Capture the cell that displays the provided text and extract its [x, y] central coordinate. 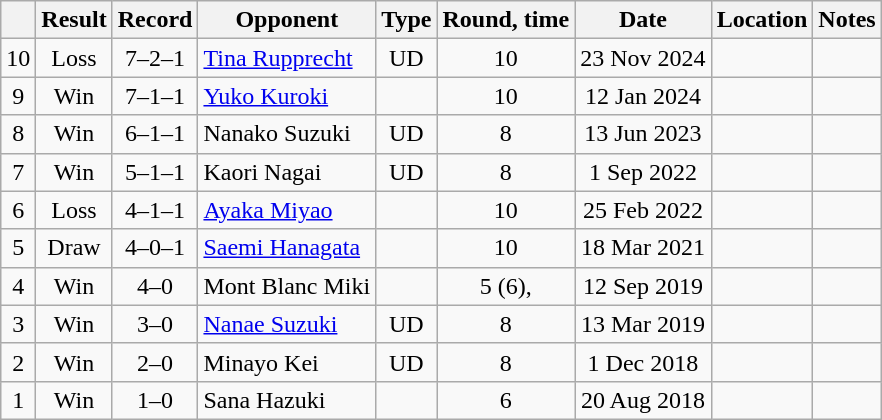
Sana Hazuki [287, 400]
Opponent [287, 20]
4–0–1 [155, 248]
Location [762, 20]
3–0 [155, 324]
Kaori Nagai [287, 172]
20 Aug 2018 [643, 400]
9 [18, 96]
Nanako Suzuki [287, 134]
7 [18, 172]
Draw [74, 248]
12 Jan 2024 [643, 96]
1–0 [155, 400]
Round, time [506, 20]
13 Jun 2023 [643, 134]
5 (6), [506, 286]
Result [74, 20]
7–1–1 [155, 96]
4–1–1 [155, 210]
6–1–1 [155, 134]
5 [18, 248]
4 [18, 286]
1 Dec 2018 [643, 362]
23 Nov 2024 [643, 58]
Saemi Hanagata [287, 248]
Yuko Kuroki [287, 96]
Ayaka Miyao [287, 210]
2–0 [155, 362]
Type [406, 20]
1 Sep 2022 [643, 172]
Notes [847, 20]
5–1–1 [155, 172]
25 Feb 2022 [643, 210]
2 [18, 362]
7–2–1 [155, 58]
3 [18, 324]
4–0 [155, 286]
18 Mar 2021 [643, 248]
Nanae Suzuki [287, 324]
1 [18, 400]
12 Sep 2019 [643, 286]
13 Mar 2019 [643, 324]
Date [643, 20]
Minayo Kei [287, 362]
Tina Rupprecht [287, 58]
Mont Blanc Miki [287, 286]
Record [155, 20]
